Find where the given text appears and provide that cell's center as (x, y) coordinate. 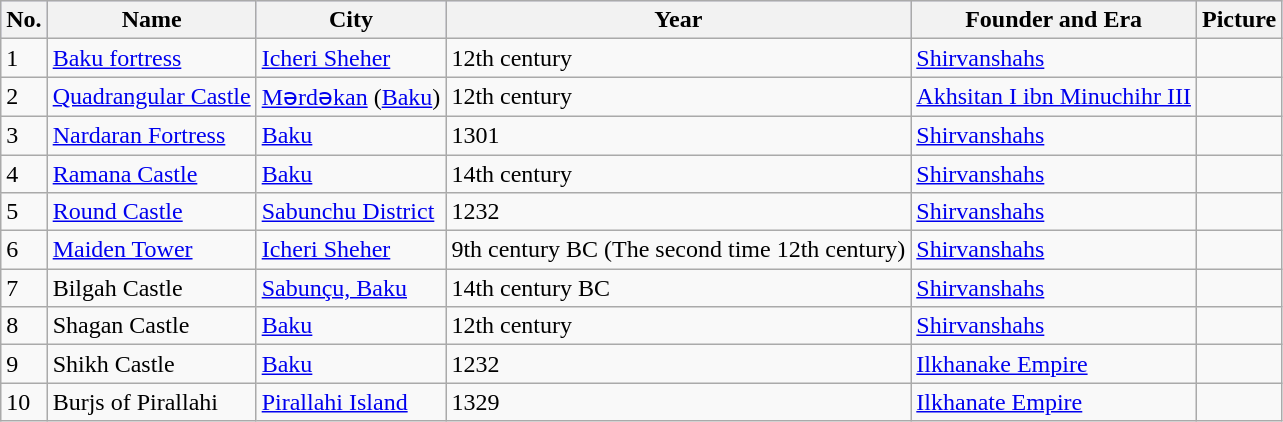
City (351, 20)
6 (24, 250)
9th century BC (The second time 12th century) (678, 250)
5 (24, 212)
Shagan Castle (152, 326)
Picture (1238, 20)
14th century (678, 173)
Pirallahi Island (351, 402)
Baku fortress (152, 58)
10 (24, 402)
9 (24, 364)
2 (24, 97)
1301 (678, 135)
1329 (678, 402)
3 (24, 135)
Sabunçu, Baku (351, 288)
No. (24, 20)
Round Castle (152, 212)
Shikh Castle (152, 364)
7 (24, 288)
Year (678, 20)
8 (24, 326)
Maiden Tower (152, 250)
Ilkhanake Empire (1054, 364)
Nardaran Fortress (152, 135)
Quadrangular Castle (152, 97)
4 (24, 173)
Ramana Castle (152, 173)
1 (24, 58)
Name (152, 20)
14th century BC (678, 288)
Akhsitan I ibn Minuchihr III (1054, 97)
Burjs of Pirallahi (152, 402)
Founder and Era (1054, 20)
Bilgah Castle (152, 288)
Ilkhanate Empire (1054, 402)
Sabunchu District (351, 212)
Mərdəkan (Baku) (351, 97)
